Identify which cell holds the provided text, then report its [x, y] central coordinate. 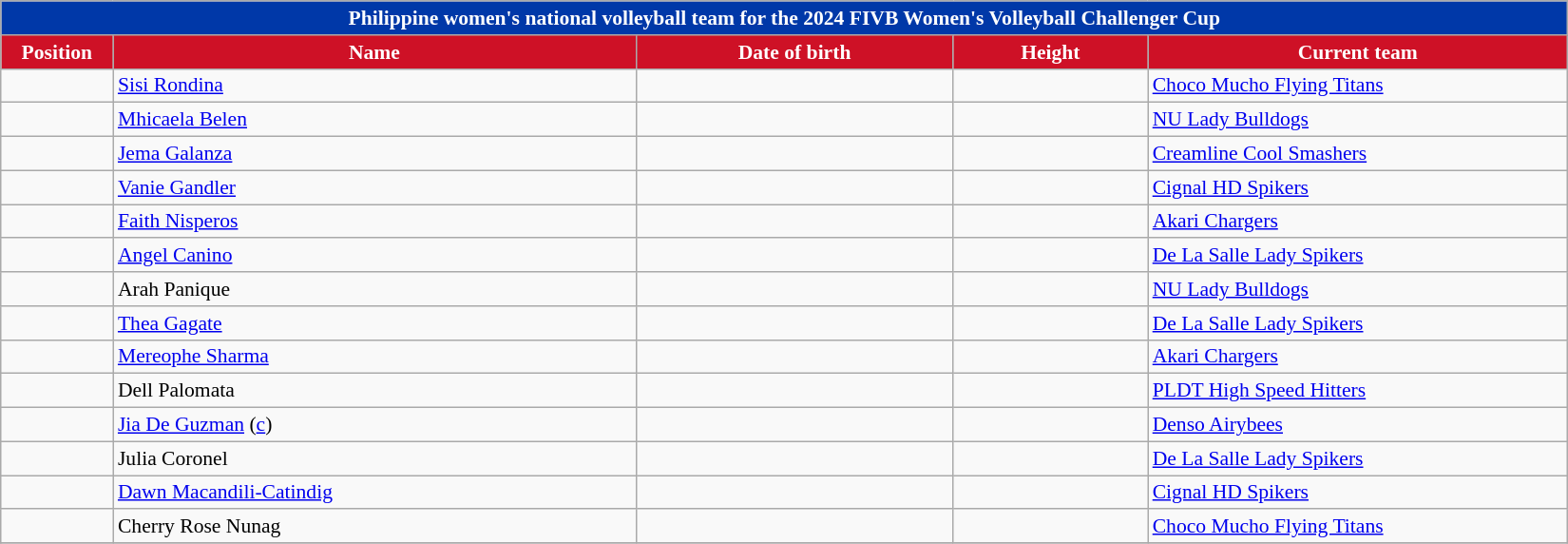
Dell Palomata [374, 391]
Thea Gagate [374, 323]
Height [1051, 52]
Name [374, 52]
Jia De Guzman (c) [374, 425]
Angel Canino [374, 256]
Arah Panique [374, 289]
Current team [1358, 52]
Mereophe Sharma [374, 357]
Denso Airybees [1358, 425]
Position [57, 52]
Dawn Macandili-Catindig [374, 493]
Jema Galanza [374, 154]
Creamline Cool Smashers [1358, 154]
Faith Nisperos [374, 222]
Cherry Rose Nunag [374, 527]
PLDT High Speed Hitters [1358, 391]
Vanie Gandler [374, 187]
Date of birth [794, 52]
Sisi Rondina [374, 86]
Mhicaela Belen [374, 120]
Philippine women's national volleyball team for the 2024 FIVB Women's Volleyball Challenger Cup [785, 18]
Julia Coronel [374, 458]
